Scan for the cell matching the given text and deliver its [X, Y] coordinate at center. 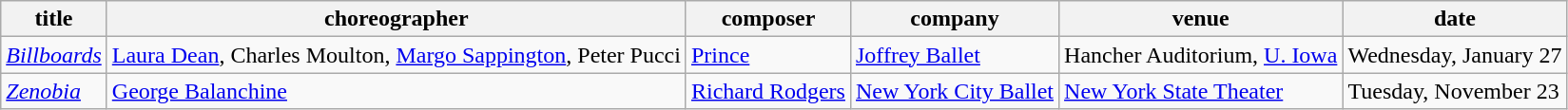
choreographer [396, 19]
Richard Rodgers [768, 91]
Tuesday, November 23 [1455, 91]
George Balanchine [396, 91]
composer [768, 19]
Zenobia [54, 91]
Laura Dean, Charles Moulton, Margo Sappington, Peter Pucci [396, 55]
venue [1201, 19]
company [955, 19]
New York State Theater [1201, 91]
Billboards [54, 55]
title [54, 19]
Prince [768, 55]
Hancher Auditorium, U. Iowa [1201, 55]
Wednesday, January 27 [1455, 55]
New York City Ballet [955, 91]
date [1455, 19]
Joffrey Ballet [955, 55]
